Provide the (X, Y) coordinate of the cell's center where the given text is located.  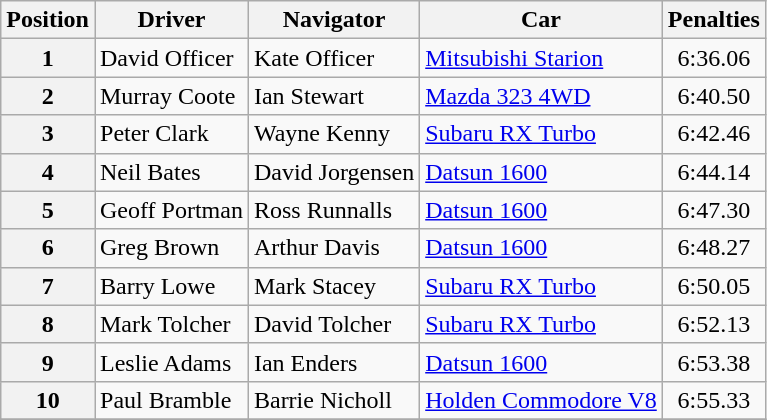
David Tolcher (334, 324)
Peter Clark (171, 134)
1 (48, 58)
6:47.30 (714, 210)
Barry Lowe (171, 286)
Neil Bates (171, 172)
Mark Stacey (334, 286)
Position (48, 20)
Paul Bramble (171, 400)
6:40.50 (714, 96)
Wayne Kenny (334, 134)
6 (48, 248)
8 (48, 324)
Car (542, 20)
Geoff Portman (171, 210)
Mark Tolcher (171, 324)
Greg Brown (171, 248)
Ian Enders (334, 362)
Mazda 323 4WD (542, 96)
5 (48, 210)
6:36.06 (714, 58)
6:53.38 (714, 362)
Navigator (334, 20)
6:52.13 (714, 324)
Ross Runnalls (334, 210)
Arthur Davis (334, 248)
2 (48, 96)
Holden Commodore V8 (542, 400)
6:55.33 (714, 400)
9 (48, 362)
Kate Officer (334, 58)
Penalties (714, 20)
Ian Stewart (334, 96)
David Jorgensen (334, 172)
7 (48, 286)
6:42.46 (714, 134)
6:50.05 (714, 286)
David Officer (171, 58)
Barrie Nicholl (334, 400)
10 (48, 400)
Mitsubishi Starion (542, 58)
Driver (171, 20)
Leslie Adams (171, 362)
Murray Coote (171, 96)
3 (48, 134)
4 (48, 172)
6:44.14 (714, 172)
6:48.27 (714, 248)
